Extract the [X, Y] coordinate from the center of the cell holding the provided text.  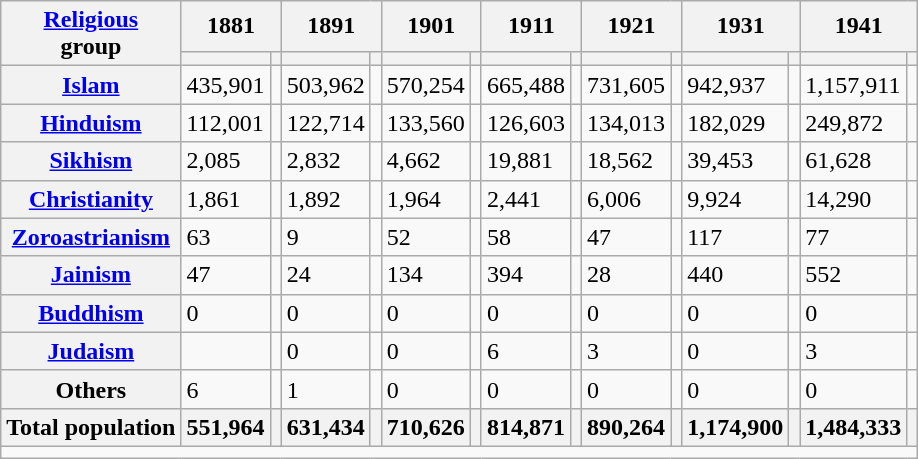
112,001 [226, 123]
1,484,333 [854, 427]
394 [526, 275]
1941 [859, 26]
133,560 [426, 123]
1911 [531, 26]
631,434 [326, 427]
1901 [431, 26]
552 [854, 275]
1,964 [426, 199]
61,628 [854, 161]
665,488 [526, 85]
39,453 [736, 161]
1,892 [326, 199]
182,029 [736, 123]
122,714 [326, 123]
9 [326, 237]
942,937 [736, 85]
9,924 [736, 199]
19,881 [526, 161]
1881 [231, 26]
Islam [91, 85]
24 [326, 275]
2,085 [226, 161]
4,662 [426, 161]
1,861 [226, 199]
Judaism [91, 351]
503,962 [326, 85]
14,290 [854, 199]
58 [526, 237]
2,441 [526, 199]
731,605 [626, 85]
1,157,911 [854, 85]
77 [854, 237]
440 [736, 275]
890,264 [626, 427]
63 [226, 237]
814,871 [526, 427]
Total population [91, 427]
1,174,900 [736, 427]
1931 [741, 26]
6,006 [626, 199]
Others [91, 389]
Hinduism [91, 123]
134 [426, 275]
1 [326, 389]
710,626 [426, 427]
249,872 [854, 123]
Christianity [91, 199]
Zoroastrianism [91, 237]
1921 [632, 26]
52 [426, 237]
Sikhism [91, 161]
Buddhism [91, 313]
126,603 [526, 123]
134,013 [626, 123]
1891 [331, 26]
435,901 [226, 85]
2,832 [326, 161]
117 [736, 237]
18,562 [626, 161]
Religiousgroup [91, 34]
551,964 [226, 427]
570,254 [426, 85]
Jainism [91, 275]
28 [626, 275]
